Pinpoint the cell where the given text exists, returning its (x, y) midpoint coordinate. 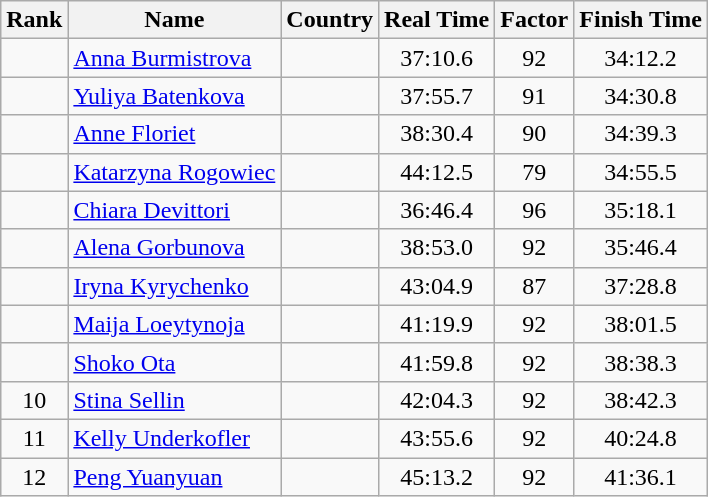
37:55.7 (437, 96)
35:46.4 (641, 248)
35:18.1 (641, 210)
Anne Floriet (174, 134)
38:42.3 (641, 400)
Iryna Kyrychenko (174, 286)
Shoko Ota (174, 362)
41:59.8 (437, 362)
Rank (34, 20)
41:36.1 (641, 477)
Maija Loeytynoja (174, 324)
45:13.2 (437, 477)
41:19.9 (437, 324)
Stina Sellin (174, 400)
37:10.6 (437, 58)
Factor (534, 20)
42:04.3 (437, 400)
Yuliya Batenkova (174, 96)
11 (34, 438)
40:24.8 (641, 438)
Alena Gorbunova (174, 248)
10 (34, 400)
Real Time (437, 20)
96 (534, 210)
36:46.4 (437, 210)
Chiara Devittori (174, 210)
91 (534, 96)
Finish Time (641, 20)
38:30.4 (437, 134)
44:12.5 (437, 172)
Peng Yuanyuan (174, 477)
Kelly Underkofler (174, 438)
Anna Burmistrova (174, 58)
38:53.0 (437, 248)
79 (534, 172)
34:30.8 (641, 96)
34:12.2 (641, 58)
12 (34, 477)
90 (534, 134)
38:38.3 (641, 362)
38:01.5 (641, 324)
Country (330, 20)
37:28.8 (641, 286)
43:55.6 (437, 438)
87 (534, 286)
34:55.5 (641, 172)
43:04.9 (437, 286)
Name (174, 20)
Katarzyna Rogowiec (174, 172)
34:39.3 (641, 134)
